Detect which cell encompasses the target text, then output its [X, Y] center coordinate. 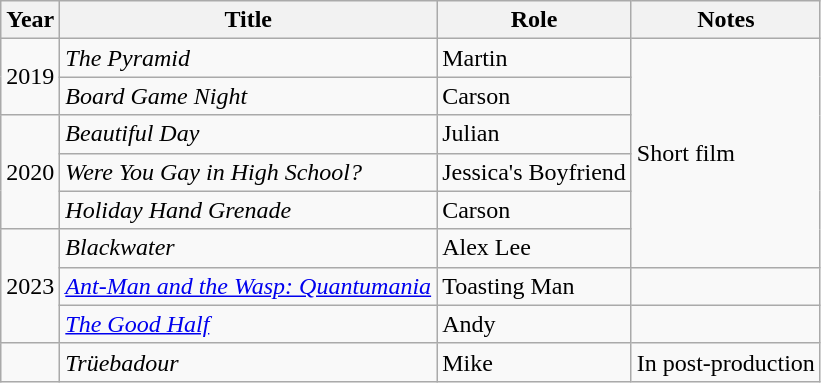
Alex Lee [534, 248]
Were You Gay in High School? [248, 172]
Blackwater [248, 248]
Mike [534, 362]
2023 [30, 286]
Board Game Night [248, 96]
Year [30, 20]
Short film [726, 153]
Role [534, 20]
2020 [30, 172]
Holiday Hand Grenade [248, 210]
2019 [30, 77]
Martin [534, 58]
Ant-Man and the Wasp: Quantumania [248, 286]
Jessica's Boyfriend [534, 172]
Beautiful Day [248, 134]
Julian [534, 134]
Title [248, 20]
The Good Half [248, 324]
Trüebadour [248, 362]
Notes [726, 20]
Toasting Man [534, 286]
The Pyramid [248, 58]
In post-production [726, 362]
Andy [534, 324]
